Find where the given text appears and provide that cell's center as [x, y] coordinate. 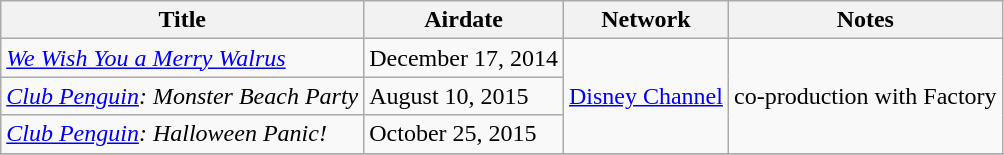
Network [646, 20]
December 17, 2014 [464, 58]
Title [182, 20]
August 10, 2015 [464, 96]
Club Penguin: Monster Beach Party [182, 96]
Club Penguin: Halloween Panic! [182, 134]
Notes [865, 20]
Disney Channel [646, 96]
Airdate [464, 20]
October 25, 2015 [464, 134]
We Wish You a Merry Walrus [182, 58]
co-production with Factory [865, 96]
